Capture the cell that displays the provided text and extract its [X, Y] central coordinate. 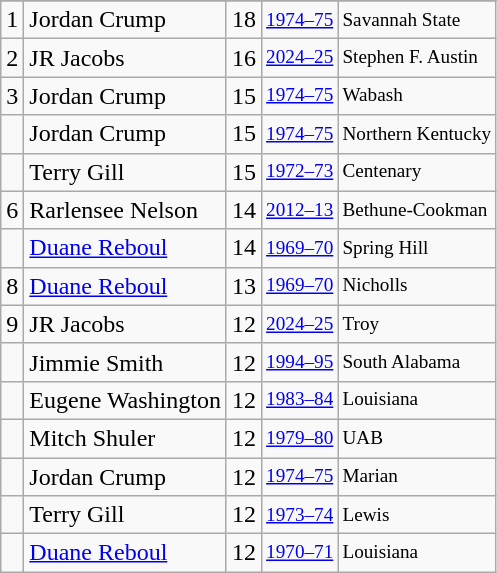
1983–84 [300, 400]
Stephen F. Austin [417, 58]
1979–80 [300, 438]
18 [244, 20]
8 [12, 286]
Troy [417, 324]
Centenary [417, 172]
Jimmie Smith [126, 362]
1970–71 [300, 553]
Bethune-Cookman [417, 210]
9 [12, 324]
Nicholls [417, 286]
1973–74 [300, 515]
Savannah State [417, 20]
2 [12, 58]
Northern Kentucky [417, 134]
Eugene Washington [126, 400]
1994–95 [300, 362]
Spring Hill [417, 248]
UAB [417, 438]
Lewis [417, 515]
Mitch Shuler [126, 438]
6 [12, 210]
South Alabama [417, 362]
3 [12, 96]
1972–73 [300, 172]
1 [12, 20]
16 [244, 58]
2012–13 [300, 210]
Rarlensee Nelson [126, 210]
Marian [417, 477]
Wabash [417, 96]
13 [244, 286]
